Determine the [x, y] coordinate at the center of the cell enclosing the given text.  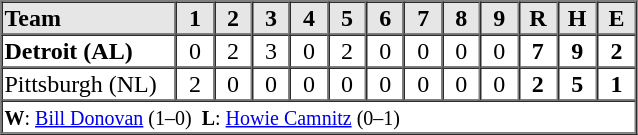
Team [89, 18]
4 [309, 18]
Pittsburgh (NL) [89, 84]
H [576, 18]
R [538, 18]
E [616, 18]
Detroit (AL) [89, 50]
W: Bill Donovan (1–0) L: Howie Camnitz (0–1) [319, 116]
8 [461, 18]
6 [385, 18]
